Search for the cell housing the specified text and yield its [x, y] center coordinate. 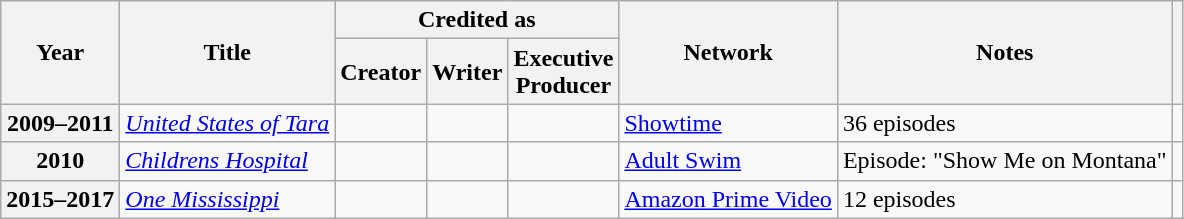
Creator [381, 72]
Amazon Prime Video [728, 199]
One Mississippi [228, 199]
Showtime [728, 123]
United States of Tara [228, 123]
Notes [1004, 52]
Year [60, 52]
Writer [468, 72]
Childrens Hospital [228, 161]
12 episodes [1004, 199]
36 episodes [1004, 123]
Credited as [477, 20]
2015–2017 [60, 199]
Network [728, 52]
Episode: "Show Me on Montana" [1004, 161]
Title [228, 52]
ExecutiveProducer [564, 72]
Adult Swim [728, 161]
2010 [60, 161]
2009–2011 [60, 123]
